Provide the [x, y] coordinate of the cell's center where the given text is located.  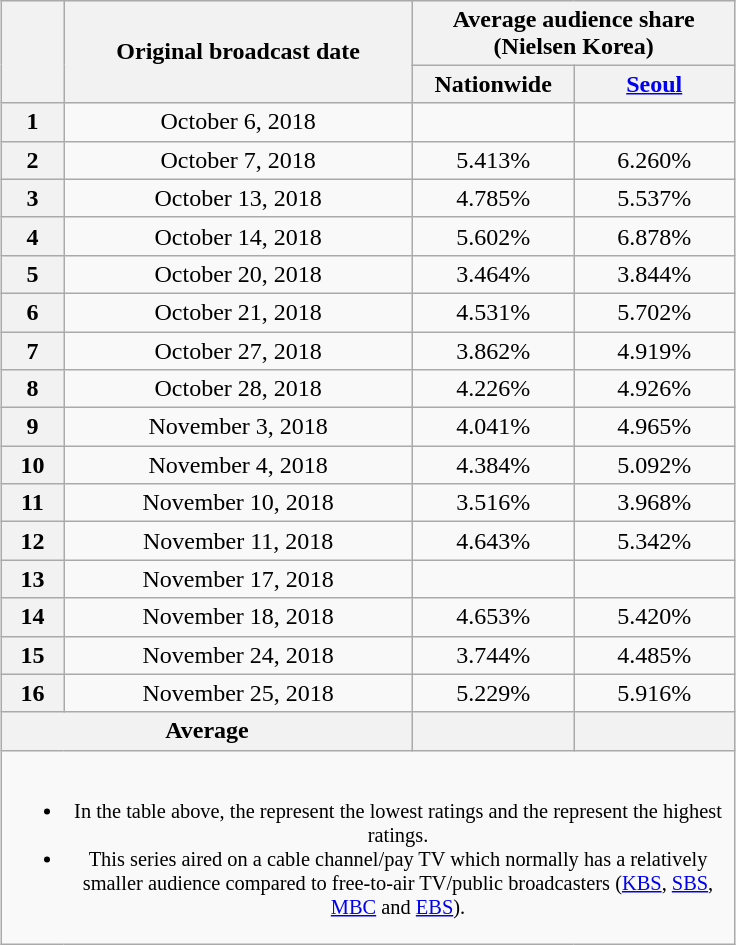
5.413% [494, 160]
5 [32, 274]
2 [32, 160]
4.926% [654, 389]
10 [32, 465]
9 [32, 427]
3.516% [494, 503]
6.878% [654, 236]
October 13, 2018 [238, 198]
5.342% [654, 541]
13 [32, 579]
4.384% [494, 465]
16 [32, 693]
5.916% [654, 693]
6 [32, 312]
5.602% [494, 236]
7 [32, 351]
November 18, 2018 [238, 617]
Average [206, 731]
1 [32, 122]
4.226% [494, 389]
November 24, 2018 [238, 655]
4.643% [494, 541]
November 25, 2018 [238, 693]
5.537% [654, 198]
3.744% [494, 655]
14 [32, 617]
October 28, 2018 [238, 389]
4.919% [654, 351]
November 3, 2018 [238, 427]
Average audience share(Nielsen Korea) [574, 32]
5.420% [654, 617]
12 [32, 541]
4.531% [494, 312]
4.965% [654, 427]
November 4, 2018 [238, 465]
3.844% [654, 274]
October 7, 2018 [238, 160]
Seoul [654, 84]
Nationwide [494, 84]
5.092% [654, 465]
6.260% [654, 160]
4.041% [494, 427]
4.785% [494, 198]
October 20, 2018 [238, 274]
October 21, 2018 [238, 312]
November 17, 2018 [238, 579]
11 [32, 503]
3.464% [494, 274]
October 6, 2018 [238, 122]
8 [32, 389]
November 10, 2018 [238, 503]
5.229% [494, 693]
5.702% [654, 312]
4.485% [654, 655]
3.862% [494, 351]
3.968% [654, 503]
3 [32, 198]
November 11, 2018 [238, 541]
October 27, 2018 [238, 351]
4.653% [494, 617]
Original broadcast date [238, 52]
October 14, 2018 [238, 236]
15 [32, 655]
4 [32, 236]
